Determine the [x, y] coordinate at the center of the cell enclosing the given text.  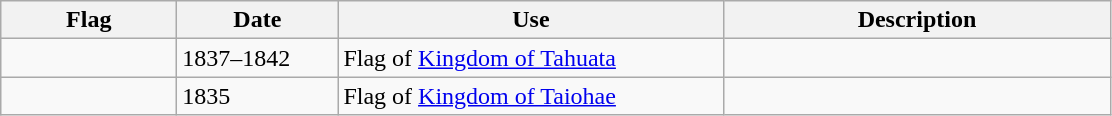
Description [917, 20]
Flag [89, 20]
Flag of Kingdom of Taiohae [531, 96]
1835 [258, 96]
Date [258, 20]
Flag of Kingdom of Tahuata [531, 58]
1837–1842 [258, 58]
Use [531, 20]
